For the text-containing cell, return its midpoint in (X, Y) coordinate format. 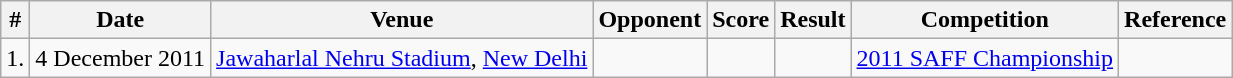
Result (813, 20)
4 December 2011 (120, 58)
Jawaharlal Nehru Stadium, New Delhi (402, 58)
Venue (402, 20)
Score (741, 20)
2011 SAFF Championship (985, 58)
# (16, 20)
1. (16, 58)
Reference (1176, 20)
Competition (985, 20)
Opponent (650, 20)
Date (120, 20)
